Output the [x, y] coordinate of the center of the cell containing the given text.  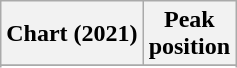
Chart (2021) [72, 34]
Peakposition [189, 34]
